Pinpoint the cell where the given text exists, returning its [x, y] midpoint coordinate. 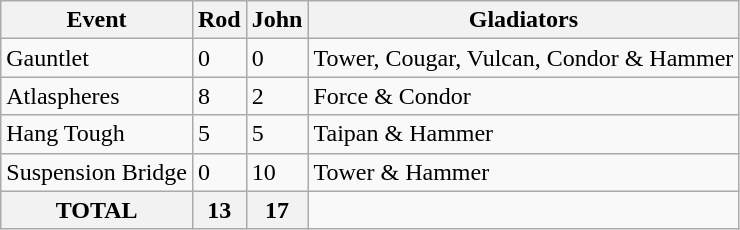
Rod [219, 20]
2 [277, 96]
Atlaspheres [97, 96]
8 [219, 96]
Tower & Hammer [524, 172]
TOTAL [97, 210]
13 [219, 210]
Hang Tough [97, 134]
17 [277, 210]
Force & Condor [524, 96]
Tower, Cougar, Vulcan, Condor & Hammer [524, 58]
John [277, 20]
Gauntlet [97, 58]
Suspension Bridge [97, 172]
Event [97, 20]
Gladiators [524, 20]
Taipan & Hammer [524, 134]
10 [277, 172]
